Locate the cell with the specified text and output its (X, Y) center coordinate. 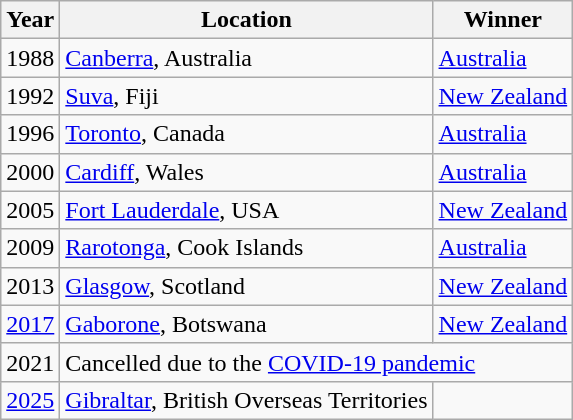
Canberra, Australia (246, 58)
Location (246, 20)
2025 (30, 400)
2017 (30, 324)
2013 (30, 286)
Rarotonga, Cook Islands (246, 248)
Gibraltar, British Overseas Territories (246, 400)
Fort Lauderdale, USA (246, 210)
1992 (30, 96)
2005 (30, 210)
Glasgow, Scotland (246, 286)
Year (30, 20)
Cancelled due to the COVID-19 pandemic (316, 362)
1988 (30, 58)
Toronto, Canada (246, 134)
2000 (30, 172)
1996 (30, 134)
Gaborone, Botswana (246, 324)
Cardiff, Wales (246, 172)
2021 (30, 362)
Suva, Fiji (246, 96)
Winner (503, 20)
2009 (30, 248)
